Find where the given text appears and provide that cell's center as [X, Y] coordinate. 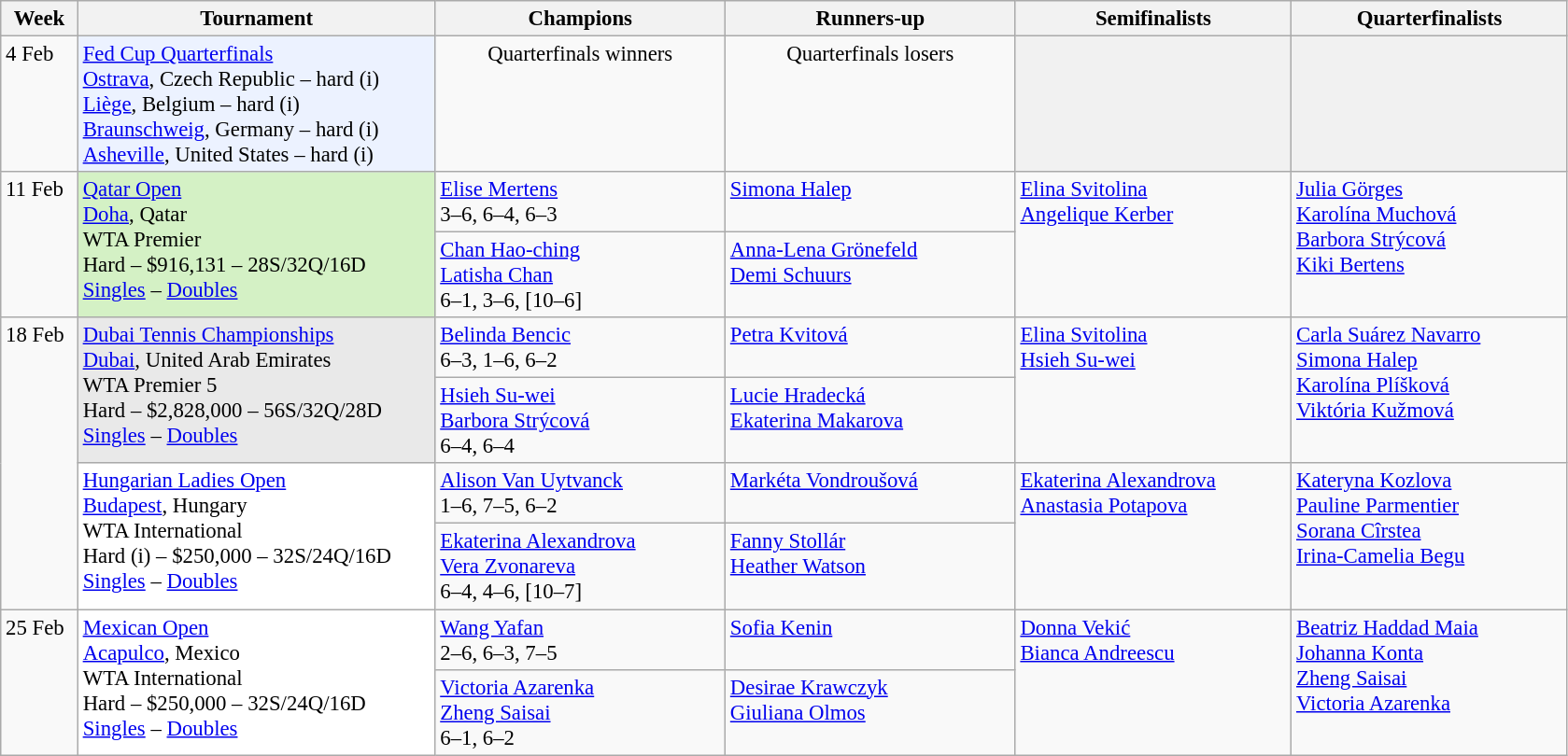
Belinda Bencic 6–3, 1–6, 6–2 [581, 347]
Elina Svitolina Angelique Kerber [1153, 245]
Hungarian Ladies Open Budapest, HungaryWTA InternationalHard (i) – $250,000 – 32S/24Q/16DSingles – Doubles [256, 536]
Wang Yafan 2–6, 6–3, 7–5 [581, 640]
Ekaterina Alexandrova Anastasia Potapova [1153, 536]
Anna-Lena Grönefeld Demi Schuurs [870, 275]
Julia Görges Karolína Muchová Barbora Strýcová Kiki Bertens [1430, 245]
Week [39, 19]
Kateryna Kozlova Pauline Parmentier Sorana Cîrstea Irina-Camelia Begu [1430, 536]
Simona Halep [870, 202]
11 Feb [39, 245]
Quarterfinalists [1430, 19]
Runners-up [870, 19]
Petra Kvitová [870, 347]
Desirae Krawczyk Giuliana Olmos [870, 712]
Sofia Kenin [870, 640]
Fed Cup Quarterfinals Ostrava, Czech Republic – hard (i)Liège, Belgium – hard (i)Braunschweig, Germany – hard (i)Asheville, United States – hard (i) [256, 105]
Markéta Vondroušová [870, 493]
Mexican Open Acapulco, MexicoWTA InternationalHard – $250,000 – 32S/24Q/16DSingles – Doubles [256, 682]
Alison Van Uytvanck 1–6, 7–5, 6–2 [581, 493]
Champions [581, 19]
Chan Hao-ching Latisha Chan 6–1, 3–6, [10–6] [581, 275]
Carla Suárez Navarro Simona Halep Karolína Plíšková Viktória Kužmová [1430, 390]
Quarterfinals winners [581, 105]
Semifinalists [1153, 19]
25 Feb [39, 682]
Quarterfinals losers [870, 105]
Fanny Stollár Heather Watson [870, 567]
Tournament [256, 19]
18 Feb [39, 463]
Dubai Tennis Championships Dubai, United Arab Emirates WTA Premier 5Hard – $2,828,000 – 56S/32Q/28DSingles – Doubles [256, 390]
Ekaterina Alexandrova Vera Zvonareva 6–4, 4–6, [10–7] [581, 567]
Donna Vekić Bianca Andreescu [1153, 682]
4 Feb [39, 105]
Elise Mertens 3–6, 6–4, 6–3 [581, 202]
Elina Svitolina Hsieh Su-wei [1153, 390]
Qatar Open Doha, QatarWTA PremierHard – $916,131 – 28S/32Q/16DSingles – Doubles [256, 245]
Hsieh Su-wei Barbora Strýcová 6–4, 6–4 [581, 421]
Lucie Hradecká Ekaterina Makarova [870, 421]
Victoria Azarenka Zheng Saisai6–1, 6–2 [581, 712]
Beatriz Haddad Maia Johanna Konta Zheng Saisai Victoria Azarenka [1430, 682]
